Capture the cell that displays the provided text and extract its [X, Y] central coordinate. 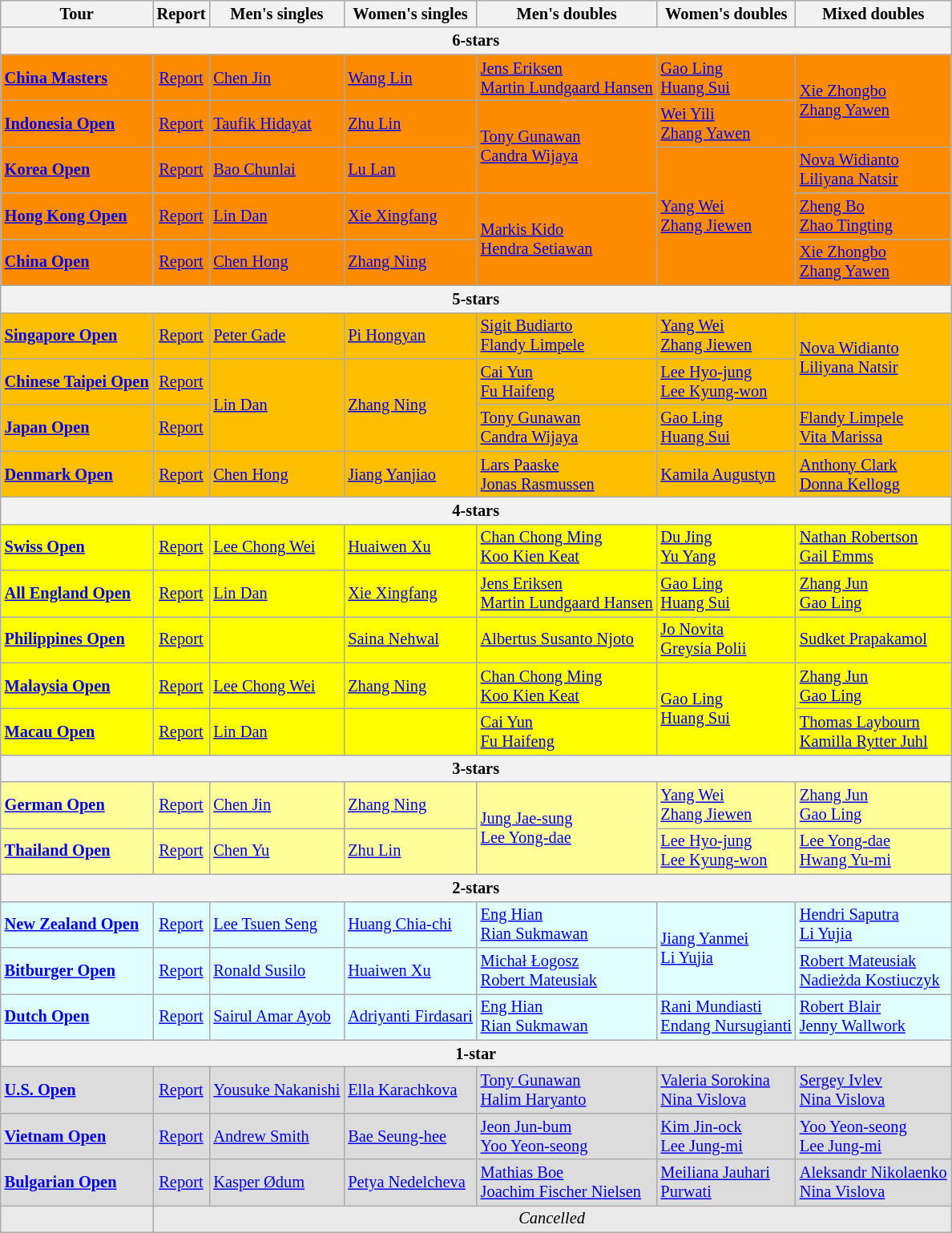
Bae Seung-hee [410, 1136]
Sudket Prapakamol [873, 639]
Jo Novita Greysia Polii [726, 639]
Tony Gunawan Halim Haryanto [567, 1090]
Chen Yu [276, 851]
Du Jing Yu Yang [726, 547]
New Zealand Open [77, 925]
Saina Nehwal [410, 639]
Lu Lan [410, 170]
Andrew Smith [276, 1136]
Huang Chia-chi [410, 925]
Japan Open [77, 428]
Dutch Open [77, 1017]
Thailand Open [77, 851]
Albertus Susanto Njoto [567, 639]
Adriyanti Firdasari [410, 1017]
China Open [77, 262]
Women's singles [410, 14]
Vietnam Open [77, 1136]
Taufik Hidayat [276, 123]
Lee Yong-dae Hwang Yu-mi [873, 851]
Thomas Laybourn Kamilla Rytter Juhl [873, 731]
Mathias Boe Joachim Fischer Nielsen [567, 1183]
Robert Mateusiak Nadieżda Kostiuczyk [873, 970]
Meiliana Jauhari Purwati [726, 1183]
Jiang Yanjiao [410, 474]
Men's singles [276, 14]
2-stars [476, 888]
Men's doubles [567, 14]
All England Open [77, 594]
Bitburger Open [77, 970]
Cancelled [552, 1219]
Nathan Robertson Gail Emms [873, 547]
Women's doubles [726, 14]
Flandy Limpele Vita Marissa [873, 428]
Ronald Susilo [276, 970]
5-stars [476, 299]
Hong Kong Open [77, 216]
Michał Łogosz Robert Mateusiak [567, 970]
1-star [476, 1054]
Aleksandr Nikolaenko Nina Vislova [873, 1183]
Wei Yili Zhang Yawen [726, 123]
Yousuke Nakanishi [276, 1090]
Korea Open [77, 170]
Anthony Clark Donna Kellogg [873, 474]
Kim Jin-ock Lee Jung-mi [726, 1136]
Singapore Open [77, 336]
Markis Kido Hendra Setiawan [567, 239]
3-stars [476, 768]
Sigit Budiarto Flandy Limpele [567, 336]
Jeon Jun-bum Yoo Yeon-seong [567, 1136]
Pi Hongyan [410, 336]
Philippines Open [77, 639]
Lars Paaske Jonas Rasmussen [567, 474]
China Masters [77, 78]
Macau Open [77, 731]
Rani Mundiasti Endang Nursugianti [726, 1017]
Denmark Open [77, 474]
6-stars [476, 41]
Tour [77, 14]
Sergey Ivlev Nina Vislova [873, 1090]
Wang Lin [410, 78]
U.S. Open [77, 1090]
Kamila Augustyn [726, 474]
Chinese Taipei Open [77, 381]
Valeria Sorokina Nina Vislova [726, 1090]
Robert Blair Jenny Wallwork [873, 1017]
Mixed doubles [873, 14]
Peter Gade [276, 336]
Malaysia Open [77, 686]
Petya Nedelcheva [410, 1183]
Ella Karachkova [410, 1090]
Jung Jae-sung Lee Yong-dae [567, 828]
Jiang Yanmei Li Yujia [726, 947]
Lee Tsuen Seng [276, 925]
Sairul Amar Ayob [276, 1017]
Zheng Bo Zhao Tingting [873, 216]
Hendri Saputra Li Yujia [873, 925]
Yoo Yeon-seong Lee Jung-mi [873, 1136]
Swiss Open [77, 547]
4-stars [476, 510]
Bao Chunlai [276, 170]
Kasper Ødum [276, 1183]
German Open [77, 805]
Bulgarian Open [77, 1183]
Indonesia Open [77, 123]
